Detect which cell encompasses the target text, then output its (x, y) center coordinate. 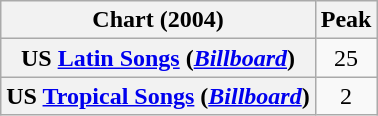
25 (346, 58)
Chart (2004) (158, 20)
Peak (346, 20)
US Latin Songs (Billboard) (158, 58)
US Tropical Songs (Billboard) (158, 96)
2 (346, 96)
